Extract the (X, Y) coordinate from the center of the cell holding the provided text.  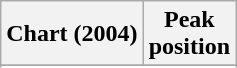
Chart (2004) (72, 34)
Peakposition (189, 34)
